Find where the given text appears and provide that cell's center as [X, Y] coordinate. 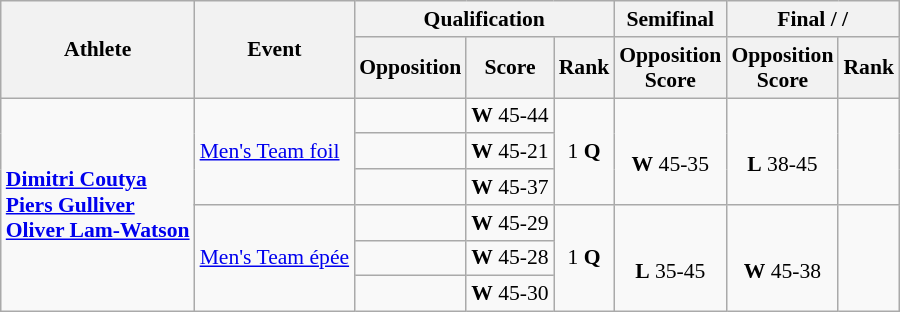
W 45-44 [510, 116]
Event [275, 50]
Semifinal [670, 19]
Qualification [484, 19]
W 45-38 [782, 258]
Men's Team foil [275, 152]
W 45-37 [510, 187]
Opposition [410, 68]
Score [510, 68]
L 38-45 [782, 152]
L 35-45 [670, 258]
Men's Team épée [275, 258]
Dimitri CoutyaPiers GulliverOliver Lam-Watson [98, 205]
Final / / [812, 19]
W 45-21 [510, 152]
Athlete [98, 50]
W 45-35 [670, 152]
W 45-30 [510, 294]
W 45-29 [510, 223]
W 45-28 [510, 258]
